Find where the given text appears and provide that cell's center as (x, y) coordinate. 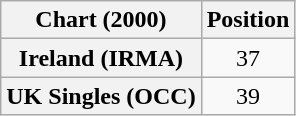
Chart (2000) (101, 20)
Ireland (IRMA) (101, 58)
Position (248, 20)
UK Singles (OCC) (101, 96)
39 (248, 96)
37 (248, 58)
